For the text-containing cell, return its midpoint in [X, Y] coordinate format. 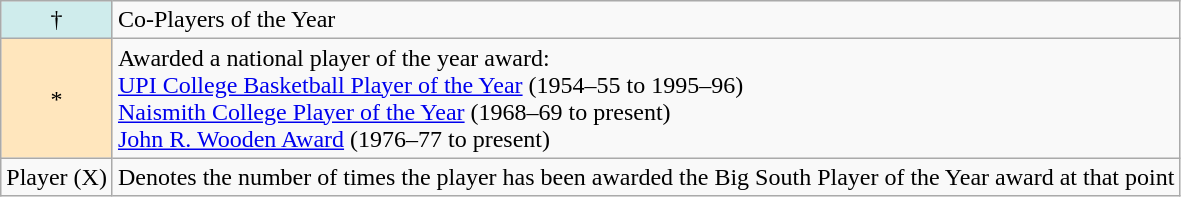
Co-Players of the Year [646, 20]
Player (X) [57, 177]
Denotes the number of times the player has been awarded the Big South Player of the Year award at that point [646, 177]
* [57, 98]
† [57, 20]
